Pinpoint the cell where the given text exists, returning its (X, Y) midpoint coordinate. 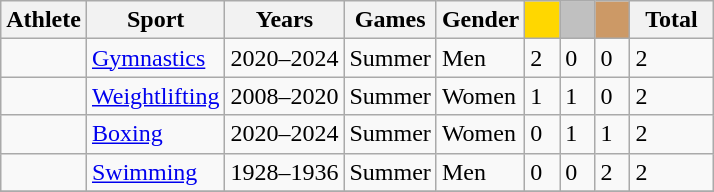
Swimming (155, 172)
Gymnastics (155, 58)
Games (390, 20)
Sport (155, 20)
2008–2020 (284, 96)
Total (672, 20)
Gender (480, 20)
Boxing (155, 134)
Athlete (44, 20)
Years (284, 20)
1928–1936 (284, 172)
Weightlifting (155, 96)
